Pinpoint the cell where the given text exists, returning its [x, y] midpoint coordinate. 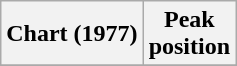
Chart (1977) [72, 34]
Peakposition [189, 34]
